Identify which cell holds the provided text, then report its [x, y] central coordinate. 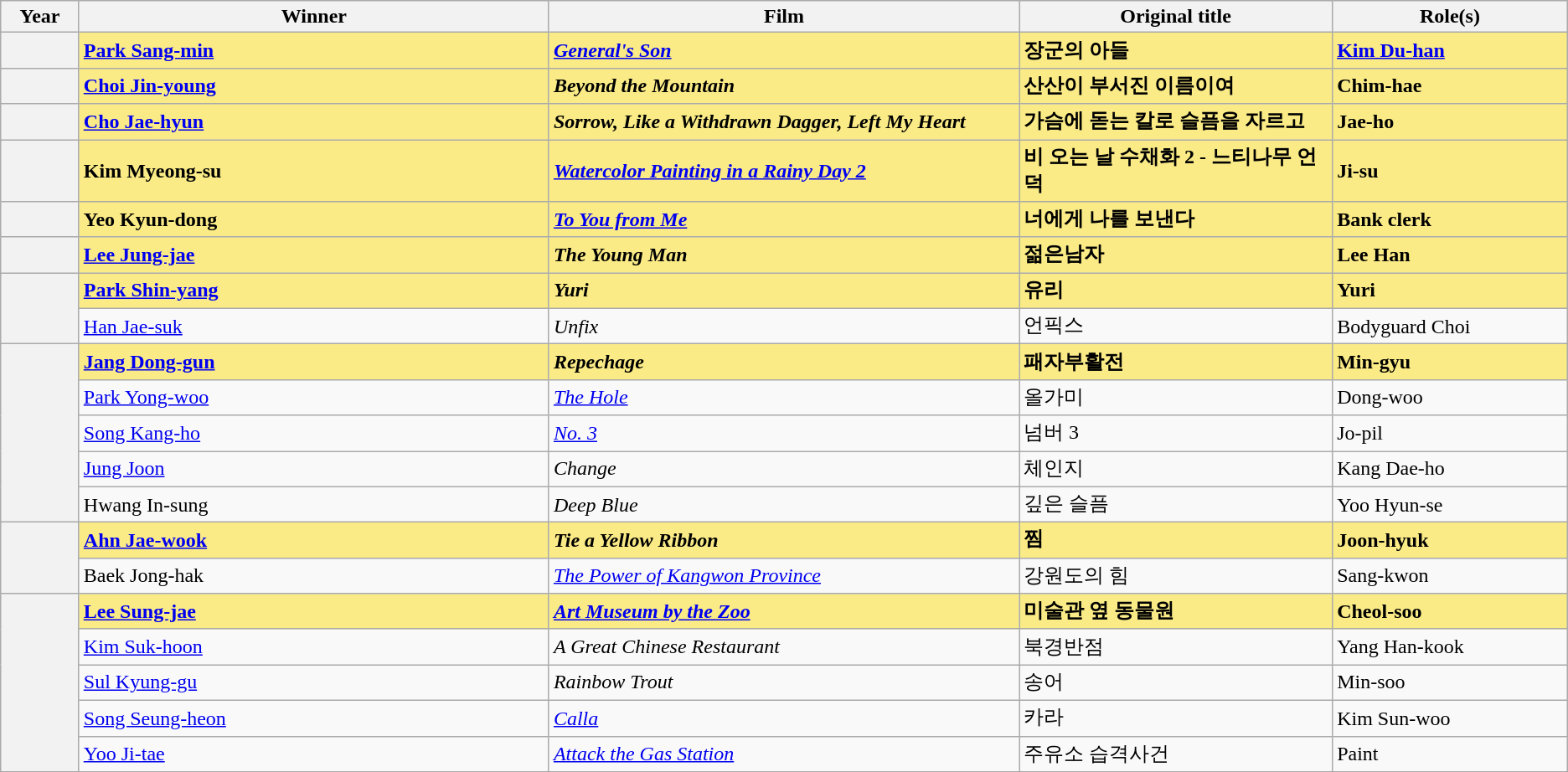
Kim Myeong-su [313, 170]
Sul Kyung-gu [313, 683]
Film [784, 17]
Jae-ho [1451, 122]
Tie a Yellow Ribbon [784, 541]
산산이 부서진 이름이여 [1176, 85]
장군의 아들 [1176, 50]
Song Seung-heon [313, 718]
Lee Sung-jae [313, 611]
Kim Sun-woo [1451, 718]
Dong-woo [1451, 397]
Min-gyu [1451, 362]
General's Son [784, 50]
가슴에 돋는 칼로 슬픔을 자르고 [1176, 122]
Choi Jin-young [313, 85]
Park Yong-woo [313, 397]
올가미 [1176, 397]
Lee Han [1451, 255]
Hwang In-sung [313, 504]
Yoo Hyun-se [1451, 504]
Unfix [784, 327]
미술관 옆 동물원 [1176, 611]
To You from Me [784, 219]
언픽스 [1176, 327]
Deep Blue [784, 504]
Attack the Gas Station [784, 754]
Lee Jung-jae [313, 255]
Original title [1176, 17]
Ahn Jae-wook [313, 541]
Winner [313, 17]
Yoo Ji-tae [313, 754]
젊은남자 [1176, 255]
Chim-hae [1451, 85]
Cheol-soo [1451, 611]
Yeo Kyun-dong [313, 219]
넘버 3 [1176, 434]
Bank clerk [1451, 219]
체인지 [1176, 469]
Sorrow, Like a Withdrawn Dagger, Left My Heart [784, 122]
Year [40, 17]
북경반점 [1176, 646]
The Power of Kangwon Province [784, 576]
Paint [1451, 754]
A Great Chinese Restaurant [784, 646]
찜 [1176, 541]
Yang Han-kook [1451, 646]
Cho Jae-hyun [313, 122]
No. 3 [784, 434]
Bodyguard Choi [1451, 327]
Repechage [784, 362]
Kim Suk-hoon [313, 646]
패자부활전 [1176, 362]
The Young Man [784, 255]
송어 [1176, 683]
Beyond the Mountain [784, 85]
Jung Joon [313, 469]
Park Shin-yang [313, 291]
주유소 습격사건 [1176, 754]
Watercolor Painting in a Rainy Day 2 [784, 170]
Min-soo [1451, 683]
강원도의 힘 [1176, 576]
카라 [1176, 718]
Kim Du-han [1451, 50]
Ji-su [1451, 170]
The Hole [784, 397]
너에게 나를 보낸다 [1176, 219]
Rainbow Trout [784, 683]
Han Jae-suk [313, 327]
Calla [784, 718]
Song Kang-ho [313, 434]
Sang-kwon [1451, 576]
Jang Dong-gun [313, 362]
Kang Dae-ho [1451, 469]
깊은 슬픔 [1176, 504]
Change [784, 469]
Joon-hyuk [1451, 541]
Jo-pil [1451, 434]
Role(s) [1451, 17]
Art Museum by the Zoo [784, 611]
유리 [1176, 291]
Park Sang-min [313, 50]
비 오는 날 수채화 2 - 느티나무 언덕 [1176, 170]
Baek Jong-hak [313, 576]
